From the cell containing the given text, extract its center point as (x, y) coordinate. 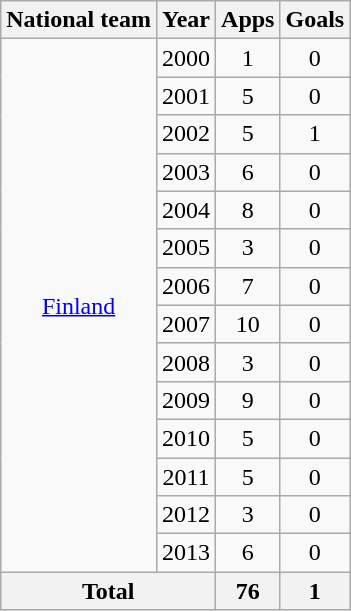
Finland (79, 306)
2009 (186, 400)
National team (79, 20)
Apps (248, 20)
2001 (186, 96)
2007 (186, 324)
2003 (186, 172)
2005 (186, 248)
2012 (186, 515)
2002 (186, 134)
2004 (186, 210)
Goals (315, 20)
2013 (186, 553)
2006 (186, 286)
2000 (186, 58)
2011 (186, 477)
76 (248, 591)
9 (248, 400)
10 (248, 324)
Total (108, 591)
Year (186, 20)
2008 (186, 362)
2010 (186, 438)
7 (248, 286)
8 (248, 210)
